Provide the (X, Y) coordinate of the cell's center where the given text is located.  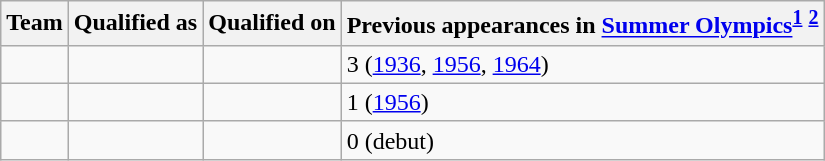
Qualified on (272, 24)
Qualified as (135, 24)
3 (1936, 1956, 1964) (582, 64)
Team (35, 24)
0 (debut) (582, 140)
Previous appearances in Summer Olympics1 2 (582, 24)
1 (1956) (582, 102)
